Search for the cell housing the specified text and yield its [X, Y] center coordinate. 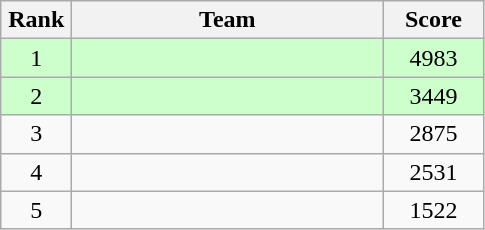
Rank [36, 20]
Team [228, 20]
2875 [434, 134]
1 [36, 58]
4 [36, 172]
Score [434, 20]
2531 [434, 172]
3449 [434, 96]
3 [36, 134]
5 [36, 210]
1522 [434, 210]
2 [36, 96]
4983 [434, 58]
